Locate the cell with the specified text and output its [X, Y] center coordinate. 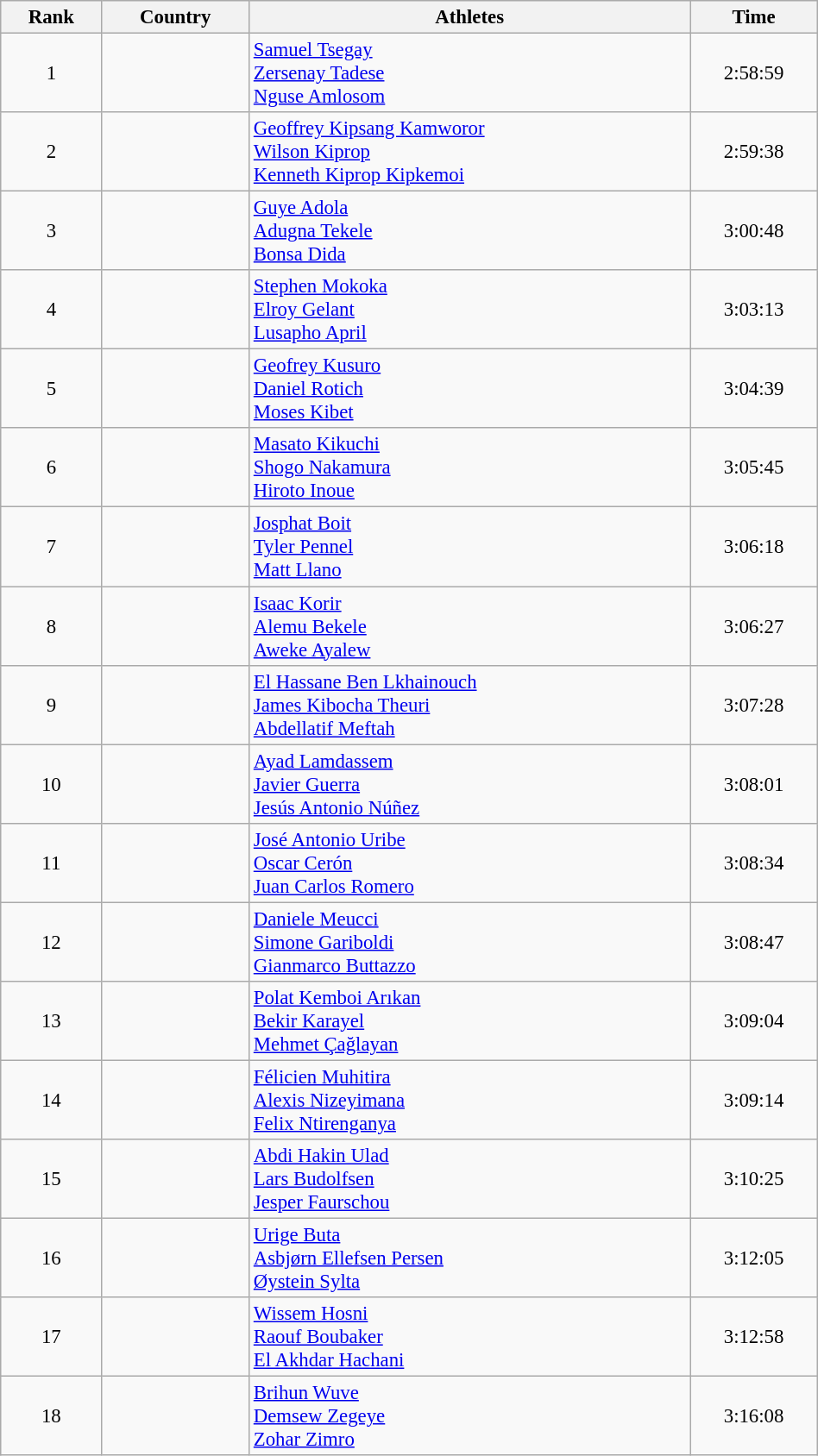
Abdi Hakin UladLars BudolfsenJesper Faurschou [469, 1179]
8 [52, 626]
Time [754, 17]
3:09:14 [754, 1100]
2 [52, 152]
Rank [52, 17]
José Antonio UribeOscar CerónJuan Carlos Romero [469, 863]
12 [52, 942]
Athletes [469, 17]
14 [52, 1100]
Isaac KorirAlemu BekeleAweke Ayalew [469, 626]
11 [52, 863]
El Hassane Ben LkhainouchJames Kibocha TheuriAbdellatif Meftah [469, 705]
3:09:04 [754, 1021]
Wissem HosniRaouf BoubakerEl Akhdar Hachani [469, 1337]
3:08:01 [754, 784]
Geoffrey Kipsang KamwororWilson KipropKenneth Kiprop Kipkemoi [469, 152]
16 [52, 1258]
Urige ButaAsbjørn Ellefsen PersenØystein Sylta [469, 1258]
6 [52, 468]
15 [52, 1179]
3:16:08 [754, 1416]
7 [52, 547]
Polat Kemboi ArıkanBekir KarayelMehmet Çağlayan [469, 1021]
Stephen MokokaElroy GelantLusapho April [469, 310]
Masato KikuchiShogo NakamuraHiroto Inoue [469, 468]
Félicien MuhitiraAlexis NizeyimanaFelix Ntirenganya [469, 1100]
3:06:27 [754, 626]
3 [52, 231]
3:06:18 [754, 547]
5 [52, 389]
3:03:13 [754, 310]
3:07:28 [754, 705]
3:05:45 [754, 468]
3:04:39 [754, 389]
13 [52, 1021]
17 [52, 1337]
9 [52, 705]
2:58:59 [754, 73]
3:12:05 [754, 1258]
Samuel TsegayZersenay TadeseNguse Amlosom [469, 73]
3:00:48 [754, 231]
Josphat BoitTyler PennelMatt Llano [469, 547]
18 [52, 1416]
3:08:34 [754, 863]
4 [52, 310]
1 [52, 73]
2:59:38 [754, 152]
Brihun WuveDemsew ZegeyeZohar Zimro [469, 1416]
Ayad LamdassemJavier GuerraJesús Antonio Núñez [469, 784]
3:12:58 [754, 1337]
Daniele MeucciSimone GariboldiGianmarco Buttazzo [469, 942]
3:08:47 [754, 942]
Country [176, 17]
Guye AdolaAdugna TekeleBonsa Dida [469, 231]
10 [52, 784]
3:10:25 [754, 1179]
Geofrey KusuroDaniel RotichMoses Kibet [469, 389]
